From the cell containing the given text, extract its center point as (x, y) coordinate. 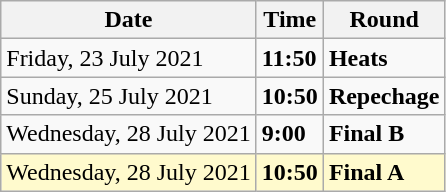
Final B (384, 134)
Date (129, 20)
Sunday, 25 July 2021 (129, 96)
Round (384, 20)
Repechage (384, 96)
Heats (384, 58)
11:50 (290, 58)
Final A (384, 172)
Time (290, 20)
9:00 (290, 134)
Friday, 23 July 2021 (129, 58)
